Output the [x, y] coordinate of the center of the cell containing the given text.  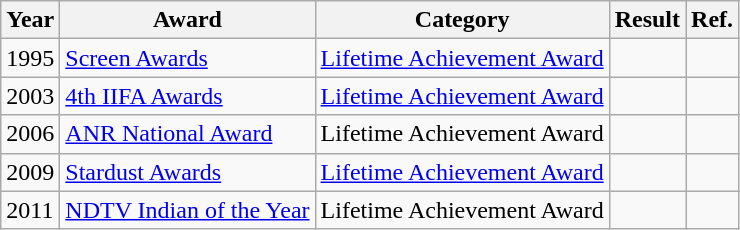
Category [462, 20]
1995 [30, 58]
Result [647, 20]
2006 [30, 134]
2003 [30, 96]
2011 [30, 210]
Award [188, 20]
Screen Awards [188, 58]
NDTV Indian of the Year [188, 210]
Ref. [712, 20]
Stardust Awards [188, 172]
2009 [30, 172]
4th IIFA Awards [188, 96]
ANR National Award [188, 134]
Year [30, 20]
